Provide the [X, Y] coordinate of the cell's center where the given text is located.  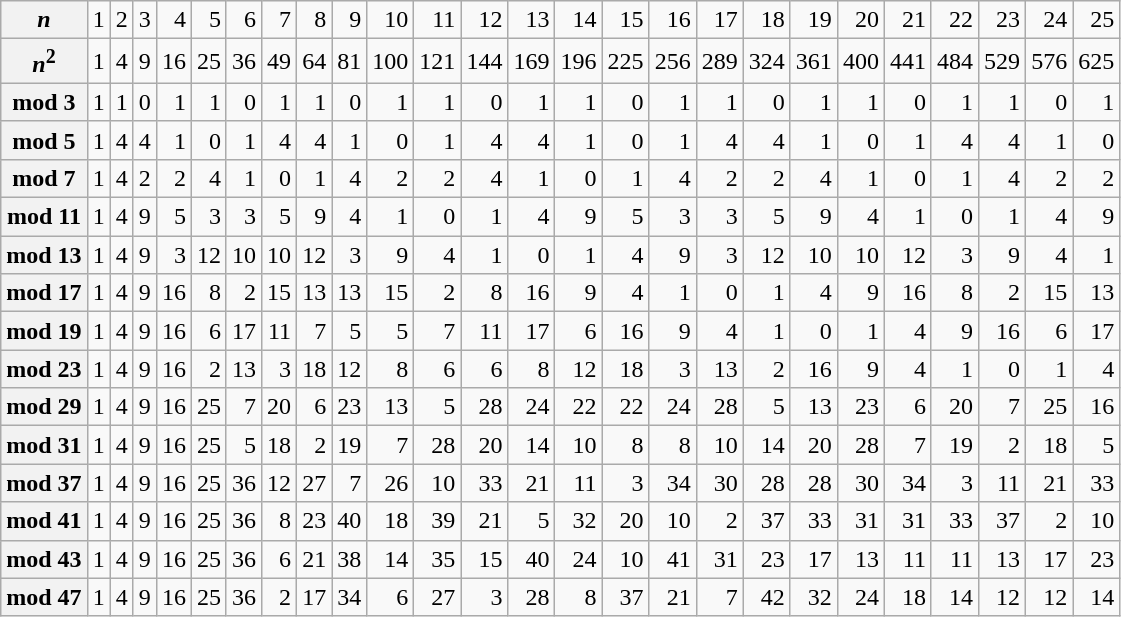
41 [672, 559]
400 [860, 62]
42 [766, 597]
64 [314, 62]
mod 37 [44, 483]
38 [350, 559]
49 [280, 62]
144 [484, 62]
529 [1002, 62]
mod 11 [44, 217]
324 [766, 62]
mod 47 [44, 597]
361 [814, 62]
289 [720, 62]
225 [626, 62]
26 [390, 483]
mod 5 [44, 140]
mod 3 [44, 102]
576 [1050, 62]
mod 23 [44, 369]
mod 19 [44, 331]
mod 43 [44, 559]
mod 31 [44, 445]
n2 [44, 62]
625 [1096, 62]
mod 7 [44, 178]
mod 41 [44, 521]
mod 29 [44, 407]
39 [438, 521]
81 [350, 62]
mod 13 [44, 255]
256 [672, 62]
35 [438, 559]
n [44, 20]
484 [954, 62]
100 [390, 62]
169 [532, 62]
121 [438, 62]
196 [578, 62]
mod 17 [44, 293]
441 [908, 62]
